Pinpoint the cell where the given text exists, returning its [X, Y] midpoint coordinate. 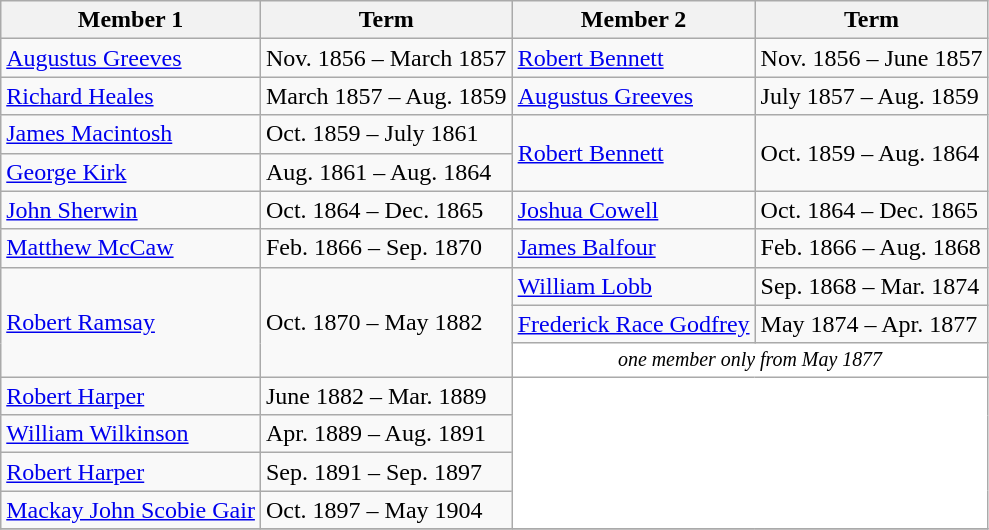
Matthew McCaw [131, 248]
Joshua Cowell [634, 210]
Member 2 [634, 20]
Feb. 1866 – Sep. 1870 [386, 248]
Richard Heales [131, 96]
May 1874 – Apr. 1877 [872, 324]
James Macintosh [131, 134]
Feb. 1866 – Aug. 1868 [872, 248]
one member only from May 1877 [750, 360]
William Wilkinson [131, 434]
July 1857 – Aug. 1859 [872, 96]
George Kirk [131, 172]
June 1882 – Mar. 1889 [386, 396]
Apr. 1889 – Aug. 1891 [386, 434]
William Lobb [634, 286]
John Sherwin [131, 210]
Sep. 1868 – Mar. 1874 [872, 286]
March 1857 – Aug. 1859 [386, 96]
Oct. 1897 – May 1904 [386, 510]
James Balfour [634, 248]
Robert Ramsay [131, 322]
Member 1 [131, 20]
Aug. 1861 – Aug. 1864 [386, 172]
Sep. 1891 – Sep. 1897 [386, 472]
Oct. 1870 – May 1882 [386, 322]
Nov. 1856 – March 1857 [386, 58]
Oct. 1859 – Aug. 1864 [872, 153]
Frederick Race Godfrey [634, 324]
Mackay John Scobie Gair [131, 510]
Oct. 1859 – July 1861 [386, 134]
Nov. 1856 – June 1857 [872, 58]
